Find where the given text appears and provide that cell's center as (x, y) coordinate. 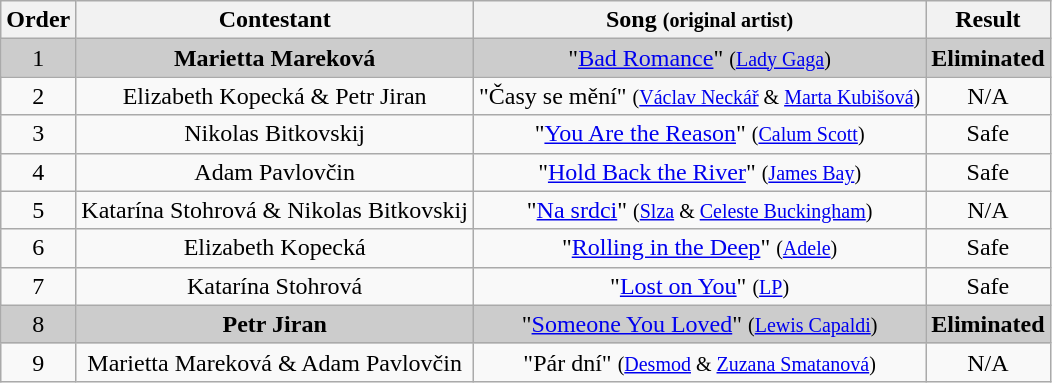
3 (38, 134)
9 (38, 362)
"Hold Back the River" (James Bay) (699, 172)
8 (38, 324)
2 (38, 96)
Order (38, 20)
6 (38, 248)
"Lost on You" (LP) (699, 286)
Petr Jiran (275, 324)
1 (38, 58)
7 (38, 286)
"Časy se mění" (Václav Neckář & Marta Kubišová) (699, 96)
4 (38, 172)
Marietta Mareková (275, 58)
Nikolas Bitkovskij (275, 134)
"Na srdci" (Slza & Celeste Buckingham) (699, 210)
Elizabeth Kopecká (275, 248)
"Someone You Loved" (Lewis Capaldi) (699, 324)
5 (38, 210)
Result (988, 20)
Katarína Stohrová & Nikolas Bitkovskij (275, 210)
Elizabeth Kopecká & Petr Jiran (275, 96)
Song (original artist) (699, 20)
"Pár dní" (Desmod & Zuzana Smatanová) (699, 362)
"Rolling in the Deep" (Adele) (699, 248)
Contestant (275, 20)
Adam Pavlovčin (275, 172)
Marietta Mareková & Adam Pavlovčin (275, 362)
"Bad Romance" (Lady Gaga) (699, 58)
Katarína Stohrová (275, 286)
"You Are the Reason" (Calum Scott) (699, 134)
